From the cell containing the given text, extract its center point as [X, Y] coordinate. 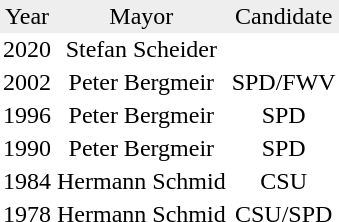
Year [27, 16]
2020 [27, 50]
Hermann Schmid [142, 182]
1996 [27, 116]
Stefan Scheider [142, 50]
Mayor [142, 16]
SPD/FWV [284, 82]
1984 [27, 182]
CSU [284, 182]
Candidate [284, 16]
2002 [27, 82]
1990 [27, 148]
